Pinpoint the cell where the given text exists, returning its [x, y] midpoint coordinate. 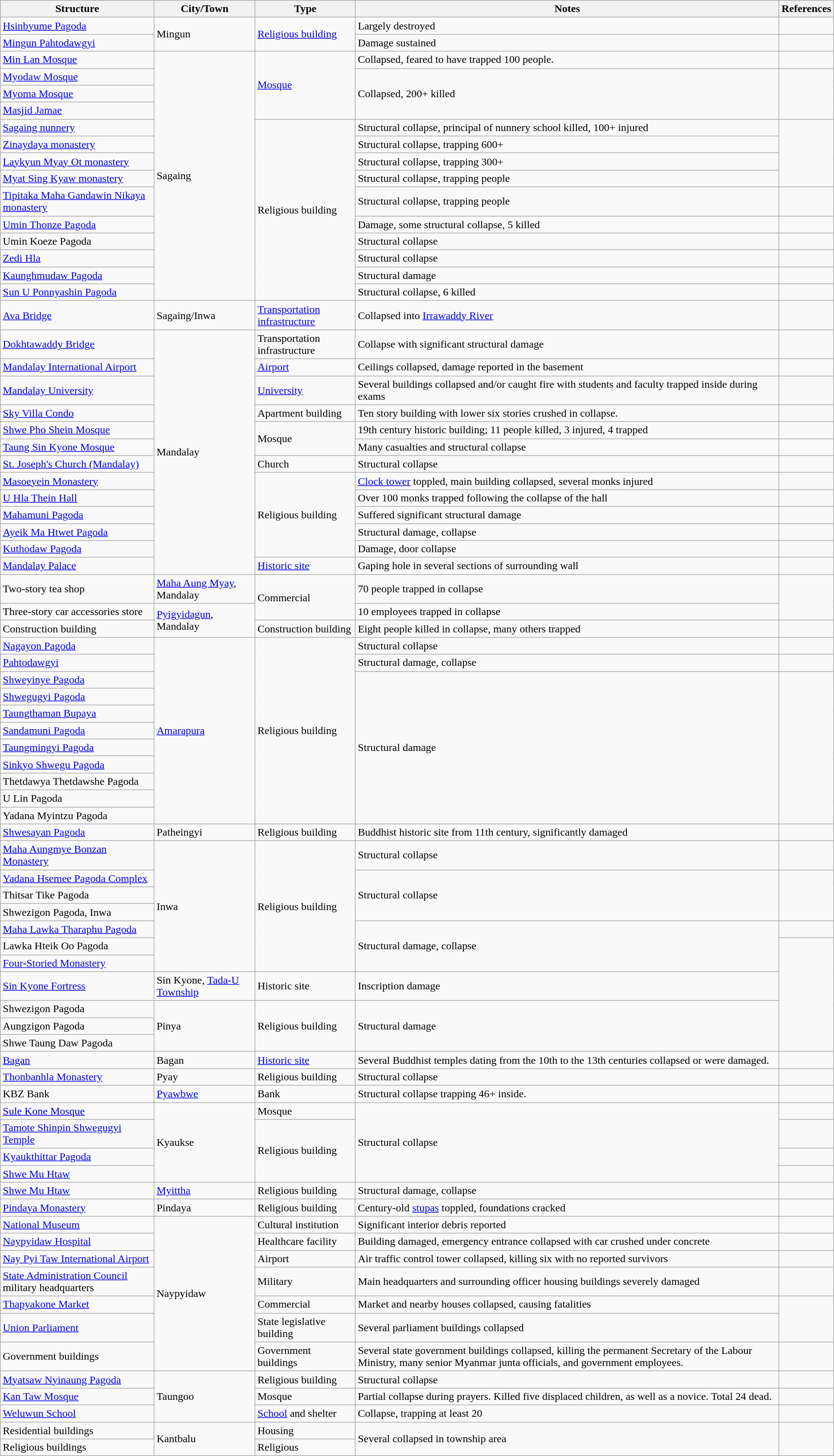
Taungthaman Bupaya [78, 714]
Kantbalu [204, 1439]
Main headquarters and surrounding officer housing buildings severely damaged [568, 1282]
Damage sustained [568, 43]
Type [305, 9]
Weluwun School [78, 1413]
Masjid Jamae [78, 111]
Shwe Pho Shein Mosque [78, 430]
National Museum [78, 1225]
State Administration Council military headquarters [78, 1282]
Ceilings collapsed, damage reported in the basement [568, 367]
Lawka Hteik Oo Pagoda [78, 946]
Inwa [204, 906]
Dokhtawaddy Bridge [78, 344]
Naypyidaw [204, 1293]
KBZ Bank [78, 1094]
St. Joseph's Church (Mandalay) [78, 464]
Gaping hole in several sections of surrounding wall [568, 566]
Mingun Pahtodawgyi [78, 43]
Shwezigon Pagoda [78, 1009]
Religious [305, 1448]
Zedi Hla [78, 258]
Four-Storied Monastery [78, 963]
Collapse with significant structural damage [568, 344]
Mingun [204, 34]
Maha Aung Myay, Mandalay [204, 589]
Tamote Shinpin Shwegugyi Temple [78, 1134]
Sagaing nunnery [78, 127]
Many casualties and structural collapse [568, 447]
Structural collapse, trapping 300+ [568, 161]
Building damaged, emergency entrance collapsed with car crushed under concrete [568, 1242]
Housing [305, 1430]
Thitsar Tike Pagoda [78, 895]
Eight people killed in collapse, many others trapped [568, 629]
Min Lan Mosque [78, 60]
Several Buddhist temples dating from the 10th to the 13th centuries collapsed or were damaged. [568, 1060]
Kan Taw Mosque [78, 1396]
Three-story car accessories store [78, 612]
Collapsed, 200+ killed [568, 94]
Thetdawya Thetdawshe Pagoda [78, 781]
Sin Kyone, Tada-U Township [204, 986]
70 people trapped in collapse [568, 589]
Collapse, trapping at least 20 [568, 1413]
Kyaukthittar Pagoda [78, 1157]
Kyaukse [204, 1143]
Patheingyi [204, 833]
U Lin Pagoda [78, 798]
Myat Sing Kyaw monastery [78, 178]
Buddhist historic site from 11th century, significantly damaged [568, 833]
School and shelter [305, 1413]
Tipitaka Maha Gandawin Nikaya monastery [78, 201]
University [305, 390]
Sandamuni Pagoda [78, 730]
Structure [78, 9]
Shwezigon Pagoda, Inwa [78, 912]
19th century historic building; 11 people killed, 3 injured, 4 trapped [568, 430]
Century-old stupas toppled, foundations cracked [568, 1208]
Thonbanhla Monastery [78, 1077]
Myittha [204, 1191]
Nagayon Pagoda [78, 646]
Naypyidaw Hospital [78, 1242]
Laykyun Myay Ot monastery [78, 161]
Inscription damage [568, 986]
Zinaydaya monastery [78, 144]
Pindaya [204, 1208]
Mandalay International Airport [78, 367]
Myatsaw Nyinaung Pagoda [78, 1379]
Myodaw Mosque [78, 77]
Pahtodawgyi [78, 663]
Yadana Myintzu Pagoda [78, 815]
Mandalay [204, 452]
Residential buildings [78, 1430]
Air traffic control tower collapsed, killing six with no reported survivors [568, 1259]
Collapsed into Irrawaddy River [568, 316]
Clock tower toppled, main building collapsed, several monks injured [568, 481]
Partial collapse during prayers. Killed five displaced children, as well as a novice. Total 24 dead. [568, 1396]
Structural collapse, principal of nunnery school killed, 100+ injured [568, 127]
Mandalay University [78, 390]
Sinkyo Shwegu Pagoda [78, 764]
Healthcare facility [305, 1242]
Nay Pyi Taw International Airport [78, 1259]
Shwesayan Pagoda [78, 833]
Thapyakone Market [78, 1304]
Myoma Mosque [78, 94]
Damage, door collapse [568, 549]
Maha Lawka Tharaphu Pagoda [78, 929]
Sin Kyone Fortress [78, 986]
Significant interior debris reported [568, 1225]
Maha Aungmye Bonzan Monastery [78, 856]
Sule Kone Mosque [78, 1111]
Several buildings collapsed and/or caught fire with students and faculty trapped inside during exams [568, 390]
Apartment building [305, 413]
Ayeik Ma Htwet Pagoda [78, 532]
U Hla Thein Hall [78, 498]
Military [305, 1282]
Taungoo [204, 1396]
Ava Bridge [78, 316]
Umin Thonze Pagoda [78, 224]
Over 100 monks trapped following the collapse of the hall [568, 498]
Several parliament buildings collapsed [568, 1327]
Hsinbyume Pagoda [78, 26]
Ten story building with lower six stories crushed in collapse. [568, 413]
Damage, some structural collapse, 5 killed [568, 224]
Pyay [204, 1077]
Amarapura [204, 731]
Sagaing/Inwa [204, 316]
Taung Sin Kyone Mosque [78, 447]
Masoeyein Monastery [78, 481]
Pindaya Monastery [78, 1208]
Church [305, 464]
Taungmingyi Pagoda [78, 747]
Suffered significant structural damage [568, 515]
Kuthodaw Pagoda [78, 549]
Umin Koeze Pagoda [78, 242]
Largely destroyed [568, 26]
Structural collapse trapping 46+ inside. [568, 1094]
Shwe Taung Daw Pagoda [78, 1043]
Pyawbwe [204, 1094]
Two-story tea shop [78, 589]
Mandalay Palace [78, 566]
Pyigyidagun, Mandalay [204, 620]
Sagaing [204, 176]
Collapsed, feared to have trapped 100 people. [568, 60]
Kaunghmudaw Pagoda [78, 275]
10 employees trapped in collapse [568, 612]
Sky Villa Condo [78, 413]
Several collapsed in township area [568, 1439]
Shwegugyi Pagoda [78, 697]
Bank [305, 1094]
Mahamuni Pagoda [78, 515]
Cultural institution [305, 1225]
Structural collapse, trapping 600+ [568, 144]
Union Parliament [78, 1327]
Religious buildings [78, 1448]
Shweyinye Pagoda [78, 680]
Sun U Ponnyashin Pagoda [78, 292]
City/Town [204, 9]
Pinya [204, 1026]
State legislative building [305, 1327]
References [806, 9]
Market and nearby houses collapsed, causing fatalities [568, 1304]
Yadana Hsemee Pagoda Complex [78, 878]
Notes [568, 9]
Structural collapse, 6 killed [568, 292]
Aungzigon Pagoda [78, 1026]
